For the text-containing cell, return its midpoint in (x, y) coordinate format. 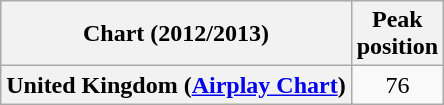
76 (397, 85)
Chart (2012/2013) (176, 34)
Peakposition (397, 34)
United Kingdom (Airplay Chart) (176, 85)
